From the cell containing the given text, extract its center point as (x, y) coordinate. 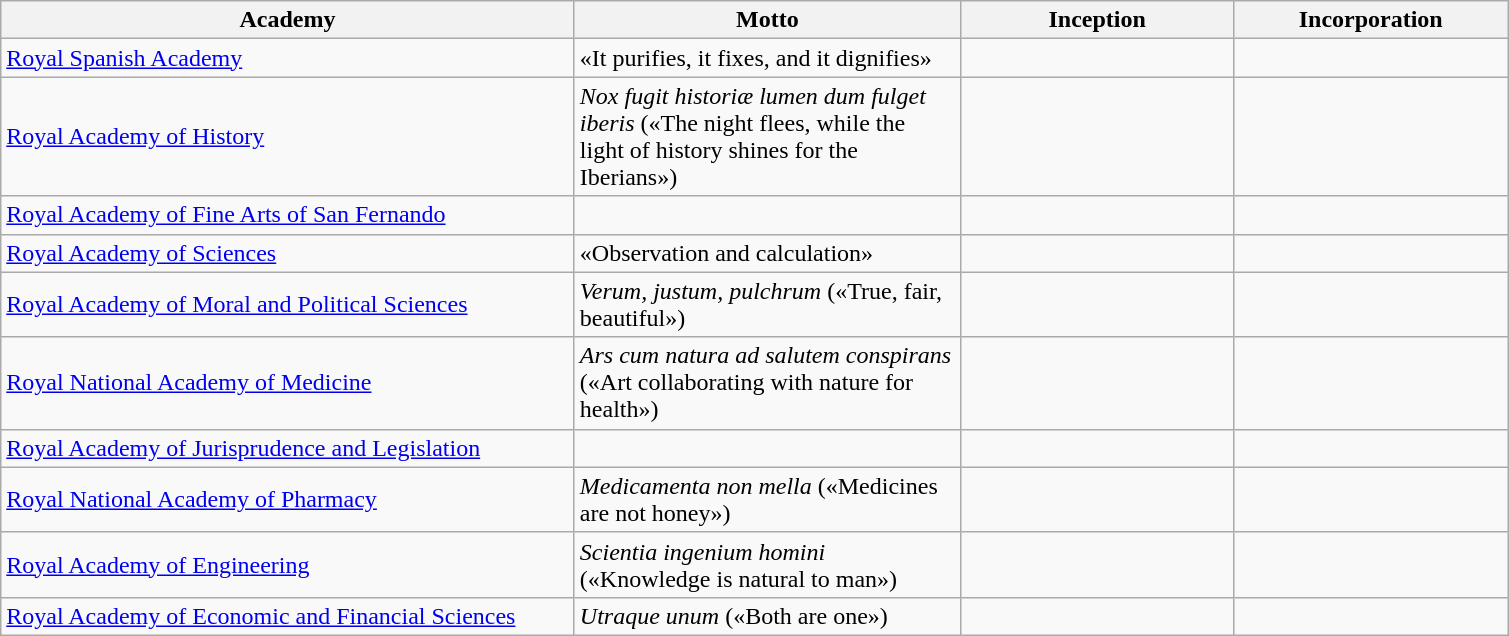
«Observation and calculation» (767, 253)
Royal Academy of Moral and Political Sciences (288, 304)
Verum, justum, pulchrum («True, fair, beautiful») (767, 304)
Royal Spanish Academy (288, 58)
Nox fugit historiæ lumen dum fulget iberis («The night flees, while the light of history shines for the Iberians») (767, 136)
Royal Academy of Economic and Financial Sciences (288, 616)
Incorporation (1371, 20)
«It purifies, it fixes, and it dignifies» (767, 58)
Royal Academy of Engineering (288, 564)
Scientia ingenium homini («Knowledge is natural to man») (767, 564)
Royal National Academy of Medicine (288, 383)
Medicamenta non mella («Medicines are not honey») (767, 500)
Royal Academy of Fine Arts of San Fernando (288, 215)
Royal Academy of History (288, 136)
Utraque unum («Both are one») (767, 616)
Academy (288, 20)
Royal National Academy of Pharmacy (288, 500)
Inception (1097, 20)
Motto (767, 20)
Royal Academy of Sciences (288, 253)
Royal Academy of Jurisprudence and Legislation (288, 448)
Ars cum natura ad salutem conspirans («Art collaborating with nature for health») (767, 383)
